Return (X, Y) of the center of cell containing provided text 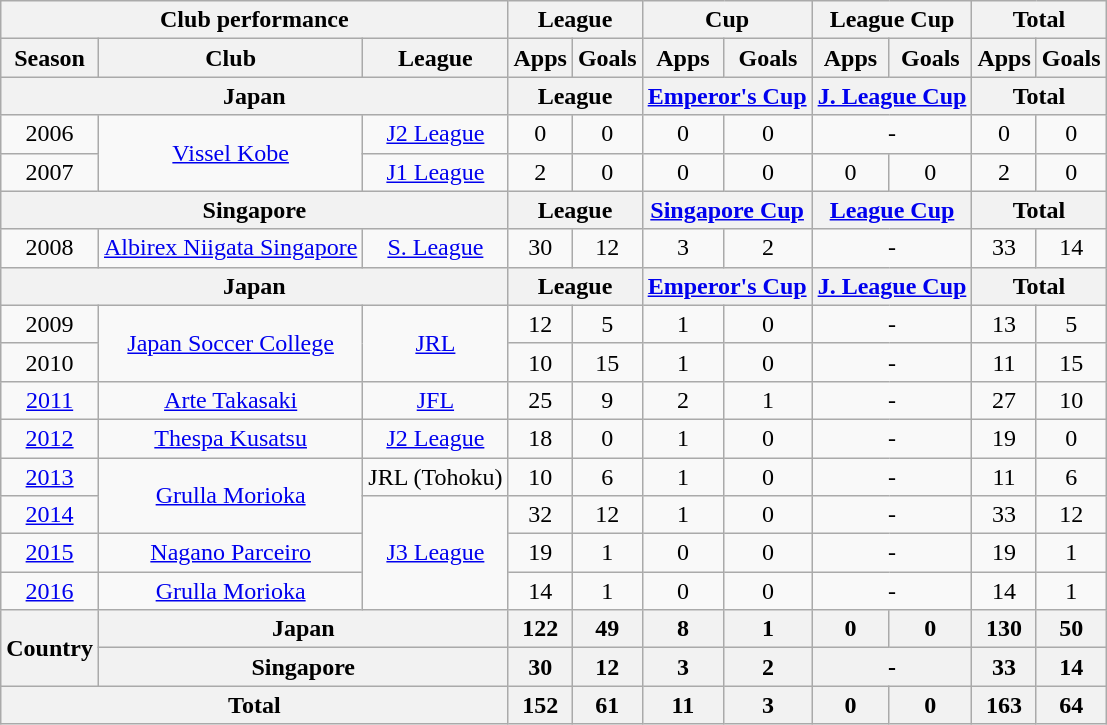
49 (607, 629)
Albirex Niigata Singapore (230, 248)
Thespa Kusatsu (230, 438)
Club (230, 58)
8 (683, 629)
2011 (50, 400)
2015 (50, 553)
Singapore Cup (727, 210)
25 (540, 400)
J3 League (436, 553)
JRL (436, 343)
Nagano Parceiro (230, 553)
13 (1004, 324)
27 (1004, 400)
152 (540, 705)
2014 (50, 515)
163 (1004, 705)
2007 (50, 172)
2010 (50, 362)
122 (540, 629)
S. League (436, 248)
Japan Soccer College (230, 343)
61 (607, 705)
18 (540, 438)
2009 (50, 324)
50 (1071, 629)
2008 (50, 248)
Season (50, 58)
Vissel Kobe (230, 153)
32 (540, 515)
2016 (50, 591)
130 (1004, 629)
JRL (Tohoku) (436, 477)
Arte Takasaki (230, 400)
2013 (50, 477)
64 (1071, 705)
JFL (436, 400)
Cup (727, 20)
Country (50, 648)
2006 (50, 134)
J1 League (436, 172)
Club performance (254, 20)
9 (607, 400)
2012 (50, 438)
